Pinpoint the cell where the given text exists, returning its (x, y) midpoint coordinate. 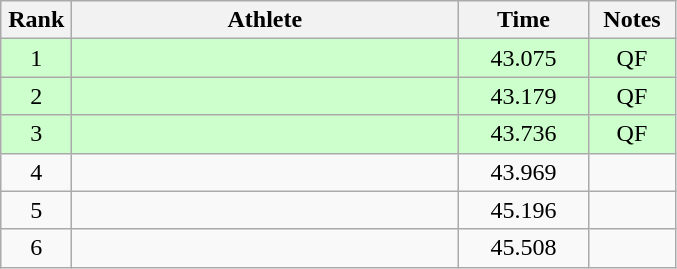
1 (36, 58)
5 (36, 210)
Rank (36, 20)
43.736 (524, 134)
Notes (632, 20)
6 (36, 248)
43.969 (524, 172)
3 (36, 134)
43.075 (524, 58)
Time (524, 20)
2 (36, 96)
45.508 (524, 248)
43.179 (524, 96)
4 (36, 172)
Athlete (265, 20)
45.196 (524, 210)
